Return [x, y] of the center of cell containing provided text 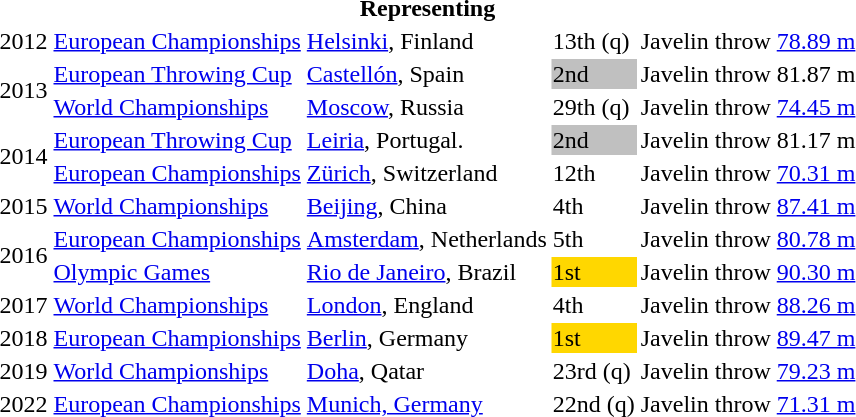
Doha, Qatar [426, 371]
London, England [426, 305]
Berlin, Germany [426, 338]
13th (q) [594, 41]
29th (q) [594, 107]
Castellón, Spain [426, 74]
Olympic Games [177, 272]
Helsinki, Finland [426, 41]
Amsterdam, Netherlands [426, 239]
Leiria, Portugal. [426, 140]
12th [594, 173]
Moscow, Russia [426, 107]
23rd (q) [594, 371]
5th [594, 239]
Rio de Janeiro, Brazil [426, 272]
Beijing, China [426, 206]
Zürich, Switzerland [426, 173]
